For the text-containing cell, return its midpoint in [X, Y] coordinate format. 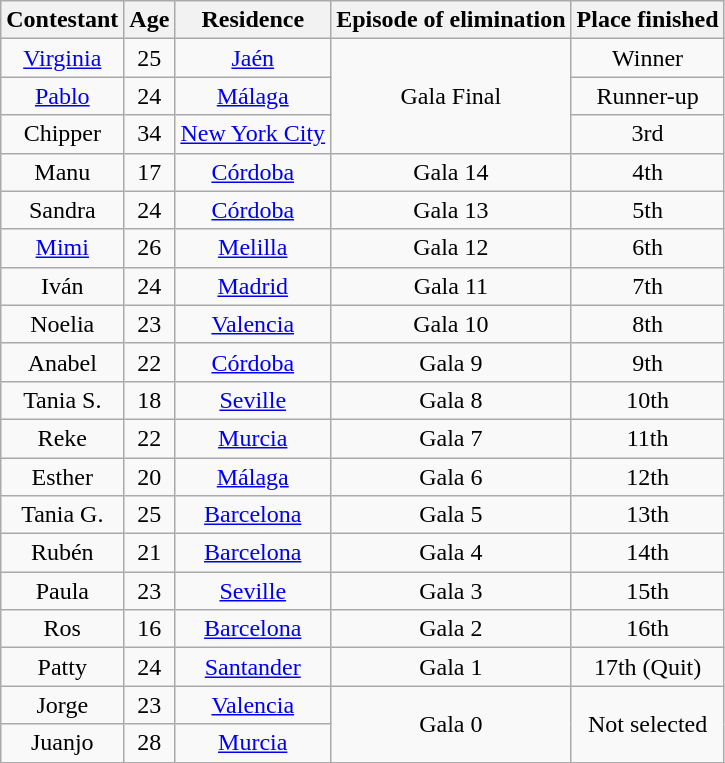
5th [648, 210]
Patty [62, 667]
Iván [62, 286]
Santander [253, 667]
Reke [62, 438]
Ros [62, 629]
Gala 10 [451, 324]
Age [150, 20]
26 [150, 248]
Manu [62, 172]
Noelia [62, 324]
Gala 11 [451, 286]
Contestant [62, 20]
7th [648, 286]
Gala Final [451, 96]
4th [648, 172]
Chipper [62, 134]
6th [648, 248]
Winner [648, 58]
Gala 2 [451, 629]
Madrid [253, 286]
16th [648, 629]
Anabel [62, 362]
Tania G. [62, 515]
Mimi [62, 248]
Virginia [62, 58]
16 [150, 629]
12th [648, 477]
Melilla [253, 248]
34 [150, 134]
Jorge [62, 705]
3rd [648, 134]
11th [648, 438]
Jaén [253, 58]
Gala 6 [451, 477]
Gala 5 [451, 515]
Gala 13 [451, 210]
17 [150, 172]
Gala 3 [451, 591]
28 [150, 743]
Gala 12 [451, 248]
8th [648, 324]
Place finished [648, 20]
Esther [62, 477]
21 [150, 553]
Runner-up [648, 96]
Gala 7 [451, 438]
20 [150, 477]
Paula [62, 591]
Rubén [62, 553]
14th [648, 553]
Sandra [62, 210]
10th [648, 400]
Gala 4 [451, 553]
Gala 9 [451, 362]
Juanjo [62, 743]
Pablo [62, 96]
18 [150, 400]
13th [648, 515]
15th [648, 591]
Tania S. [62, 400]
New York City [253, 134]
Gala 8 [451, 400]
Episode of elimination [451, 20]
Gala 14 [451, 172]
9th [648, 362]
Residence [253, 20]
17th (Quit) [648, 667]
Gala 0 [451, 724]
Not selected [648, 724]
Gala 1 [451, 667]
